Extract the (x, y) coordinate from the center of the cell holding the provided text.  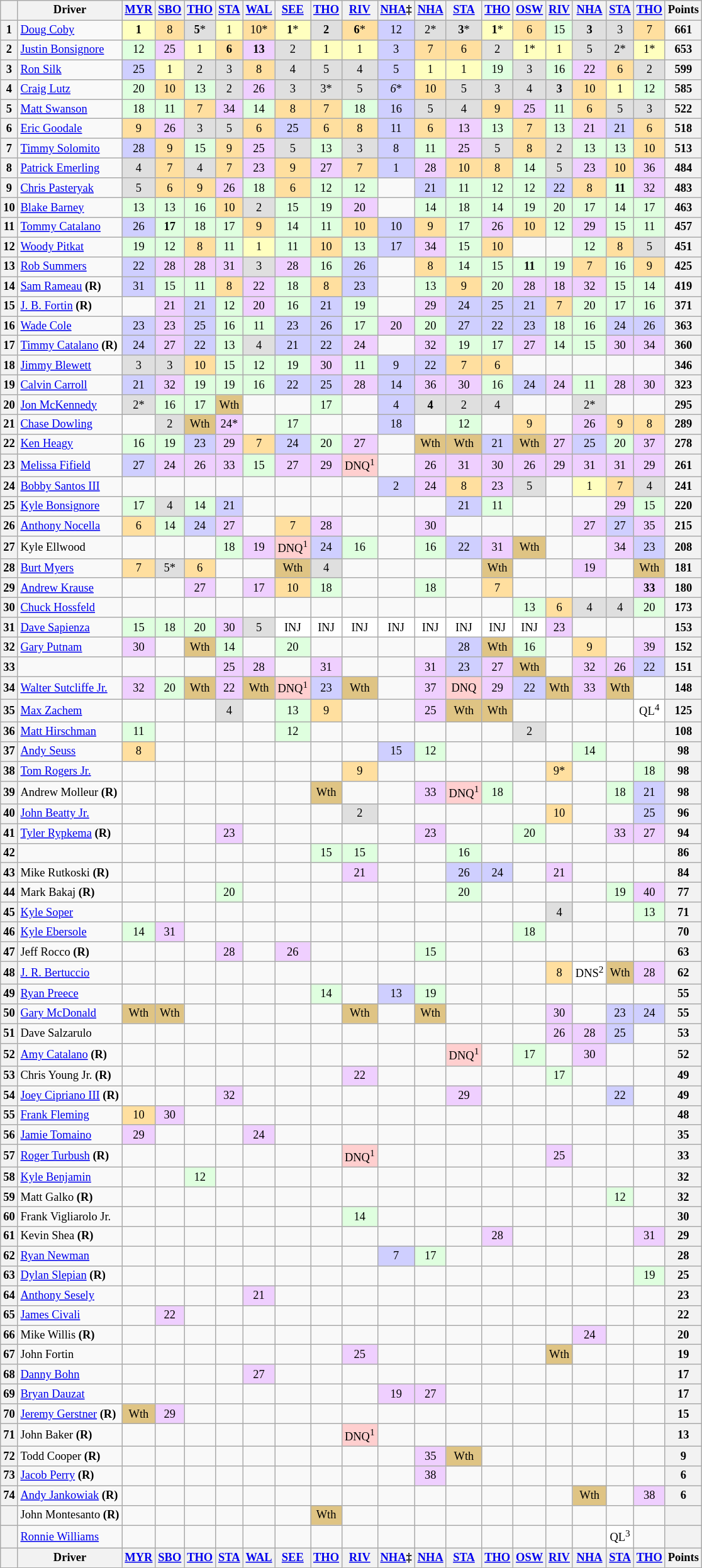
61 (9, 1236)
Kyle Bonsignore (70, 507)
Todd Cooper (R) (70, 1456)
Rob Summers (70, 267)
Tommy Catalano (70, 228)
653 (683, 50)
484 (683, 168)
Ken Heagy (70, 444)
42 (9, 853)
241 (683, 487)
Gary McDonald (70, 1013)
Sam Rameau (R) (70, 287)
44 (9, 893)
56 (9, 1135)
Kyle Soper (70, 912)
Jeff Rocco (R) (70, 952)
Melissa Fifield (70, 465)
Mike Willis (R) (70, 1335)
451 (683, 246)
QL3 (620, 1537)
Ron Silk (70, 69)
Amy Catalano (R) (70, 1055)
Tyler Rypkema (R) (70, 834)
43 (9, 873)
Danny Bohn (70, 1374)
463 (683, 207)
Kevin Shea (R) (70, 1236)
Craig Lutz (70, 89)
522 (683, 109)
Chris Young Jr. (R) (70, 1076)
261 (683, 465)
54 (9, 1095)
72 (9, 1456)
Tom Rogers Jr. (70, 771)
57 (9, 1156)
James Civali (70, 1315)
Jamie Tomaino (70, 1135)
148 (683, 688)
John Fortin (70, 1354)
371 (683, 306)
65 (9, 1315)
Anthony Nocella (70, 526)
Jacob Perry (R) (70, 1476)
Calvin Carroll (70, 385)
96 (683, 814)
66 (9, 1335)
60 (9, 1217)
Kyle Ellwood (70, 547)
QL4 (649, 711)
208 (683, 547)
Andrew Molleur (R) (70, 793)
10* (259, 30)
Ryan Newman (70, 1256)
661 (683, 30)
John Baker (R) (70, 1435)
323 (683, 385)
Chris Pasteryak (70, 187)
152 (683, 648)
Mike Rutkoski (R) (70, 873)
Chuck Hossfeld (70, 607)
Roger Turbush (R) (70, 1156)
Wade Cole (70, 326)
Bryan Dauzat (70, 1394)
Kyle Ebersole (70, 932)
Blake Barney (70, 207)
Andy Jankowiak (R) (70, 1495)
346 (683, 366)
585 (683, 89)
Gary Putnam (70, 648)
Max Zachem (70, 711)
73 (9, 1476)
419 (683, 287)
Jon McKennedy (70, 405)
Matt Galko (R) (70, 1197)
51 (9, 1034)
360 (683, 346)
Kyle Benjamin (70, 1177)
Jeremy Gerstner (R) (70, 1413)
77 (683, 893)
58 (9, 1177)
518 (683, 128)
Andrew Krause (70, 588)
Woody Pitkat (70, 246)
457 (683, 228)
Mark Bakaj (R) (70, 893)
67 (9, 1354)
215 (683, 526)
74 (9, 1495)
108 (683, 732)
Bobby Santos III (70, 487)
94 (683, 834)
68 (9, 1374)
Dylan Slepian (R) (70, 1276)
513 (683, 148)
9* (560, 771)
Justin Bonsignore (70, 50)
Frank Fleming (70, 1115)
John Montesanto (R) (70, 1515)
Dave Salzarulo (70, 1034)
Patrick Emerling (70, 168)
DNS2 (589, 973)
84 (683, 873)
483 (683, 187)
Joey Cipriano III (R) (70, 1095)
Ryan Preece (70, 995)
425 (683, 267)
Timmy Catalano (R) (70, 346)
289 (683, 425)
173 (683, 607)
45 (9, 912)
Ronnie Williams (70, 1537)
Andy Seuss (70, 752)
151 (683, 666)
64 (9, 1295)
69 (9, 1394)
47 (9, 952)
46 (9, 932)
86 (683, 853)
Walter Sutcliffe Jr. (70, 688)
Chase Dowling (70, 425)
599 (683, 69)
Dave Sapienza (70, 627)
181 (683, 568)
J. B. Fortin (R) (70, 306)
DNQ (464, 688)
John Beatty Jr. (70, 814)
125 (683, 711)
295 (683, 405)
220 (683, 507)
Anthony Sesely (70, 1295)
Burt Myers (70, 568)
41 (9, 834)
Jimmy Blewett (70, 366)
Matt Hirschman (70, 732)
Timmy Solomito (70, 148)
Doug Coby (70, 30)
180 (683, 588)
363 (683, 326)
Eric Goodale (70, 128)
59 (9, 1197)
24* (229, 425)
Matt Swanson (70, 109)
Frank Vigliarolo Jr. (70, 1217)
278 (683, 444)
J. R. Bertuccio (70, 973)
153 (683, 627)
50 (9, 1013)
